For the text-containing cell, return its midpoint in (x, y) coordinate format. 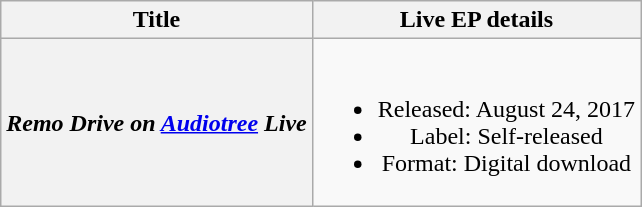
Released: August 24, 2017Label: Self-releasedFormat: Digital download (476, 122)
Remo Drive on Audiotree Live (156, 122)
Live EP details (476, 20)
Title (156, 20)
